Return the [x, y] coordinate for the center point of the cell that contains the specified text.  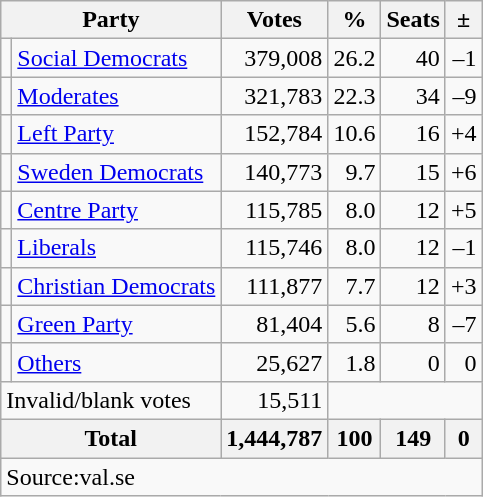
25,627 [274, 362]
–7 [464, 324]
Source:val.se [242, 477]
Moderates [116, 96]
9.7 [354, 172]
81,404 [274, 324]
40 [413, 58]
34 [413, 96]
+5 [464, 210]
379,008 [274, 58]
% [354, 20]
Christian Democrats [116, 286]
–9 [464, 96]
Left Party [116, 134]
Votes [274, 20]
100 [354, 438]
Others [116, 362]
+6 [464, 172]
26.2 [354, 58]
149 [413, 438]
± [464, 20]
1,444,787 [274, 438]
5.6 [354, 324]
15,511 [274, 400]
15 [413, 172]
22.3 [354, 96]
16 [413, 134]
+3 [464, 286]
Party [111, 20]
140,773 [274, 172]
152,784 [274, 134]
115,785 [274, 210]
Total [111, 438]
+4 [464, 134]
Centre Party [116, 210]
111,877 [274, 286]
Green Party [116, 324]
Invalid/blank votes [111, 400]
1.8 [354, 362]
115,746 [274, 248]
Sweden Democrats [116, 172]
8 [413, 324]
Social Democrats [116, 58]
10.6 [354, 134]
Seats [413, 20]
7.7 [354, 286]
321,783 [274, 96]
Liberals [116, 248]
